Pinpoint the cell where the given text exists, returning its (x, y) midpoint coordinate. 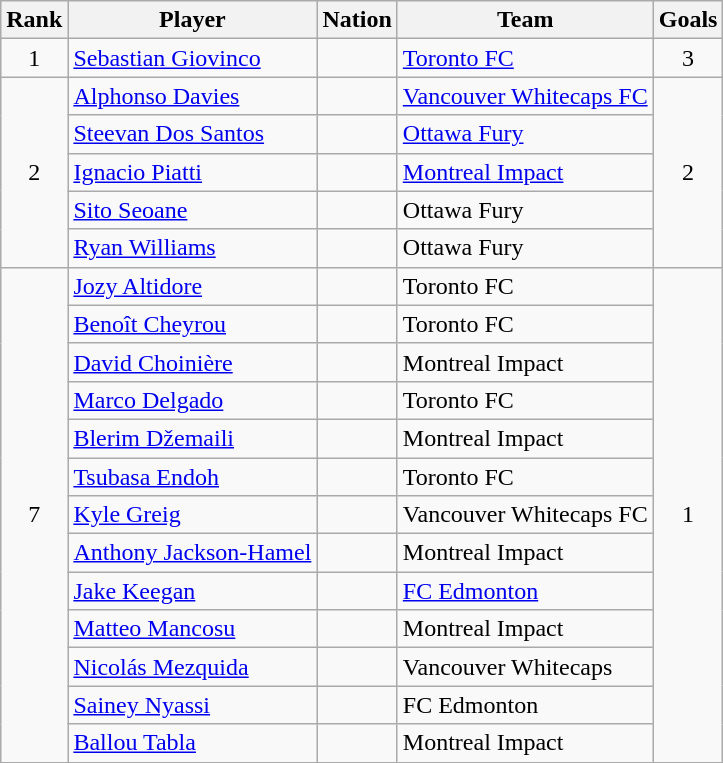
Benoît Cheyrou (192, 324)
Blerim Džemaili (192, 438)
Rank (34, 20)
Ballou Tabla (192, 743)
Jozy Altidore (192, 286)
Marco Delgado (192, 400)
Player (192, 20)
Goals (688, 20)
Nation (357, 20)
Sebastian Giovinco (192, 58)
7 (34, 514)
Ignacio Piatti (192, 172)
Alphonso Davies (192, 96)
Nicolás Mezquida (192, 667)
Sainey Nyassi (192, 705)
Matteo Mancosu (192, 629)
3 (688, 58)
Jake Keegan (192, 591)
Team (525, 20)
Tsubasa Endoh (192, 477)
Vancouver Whitecaps (525, 667)
Steevan Dos Santos (192, 134)
David Choinière (192, 362)
Anthony Jackson-Hamel (192, 553)
Sito Seoane (192, 210)
Kyle Greig (192, 515)
Ryan Williams (192, 248)
